Return the [X, Y] coordinate for the center point of the cell that contains the specified text.  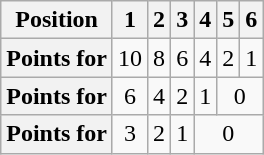
10 [130, 58]
5 [228, 20]
Position [57, 20]
8 [160, 58]
